Provide the (X, Y) coordinate of the cell's center where the given text is located.  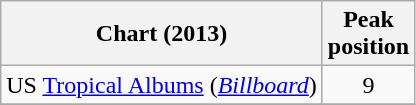
9 (368, 85)
Peakposition (368, 34)
US Tropical Albums (Billboard) (162, 85)
Chart (2013) (162, 34)
